Return the (x, y) coordinate for the center point of the cell that contains the specified text.  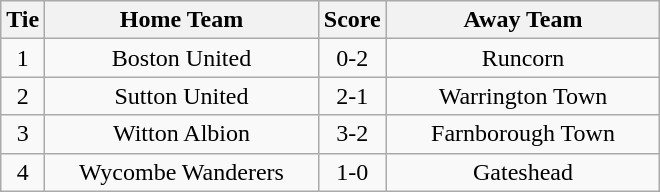
2-1 (352, 96)
2 (23, 96)
Farnborough Town (523, 134)
Boston United (182, 58)
Gateshead (523, 172)
Warrington Town (523, 96)
Witton Albion (182, 134)
0-2 (352, 58)
Score (352, 20)
Tie (23, 20)
Sutton United (182, 96)
3 (23, 134)
Wycombe Wanderers (182, 172)
4 (23, 172)
Runcorn (523, 58)
3-2 (352, 134)
1 (23, 58)
1-0 (352, 172)
Away Team (523, 20)
Home Team (182, 20)
